From the cell containing the given text, extract its center point as (X, Y) coordinate. 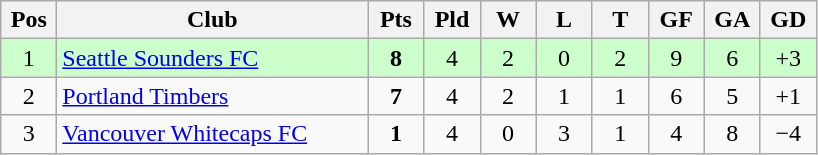
9 (676, 58)
Pts (396, 20)
GF (676, 20)
Club (212, 20)
Pos (29, 20)
−4 (788, 134)
GA (732, 20)
W (508, 20)
Vancouver Whitecaps FC (212, 134)
GD (788, 20)
5 (732, 96)
L (564, 20)
7 (396, 96)
T (620, 20)
Seattle Sounders FC (212, 58)
+3 (788, 58)
Portland Timbers (212, 96)
+1 (788, 96)
Pld (452, 20)
